Detect which cell encompasses the target text, then output its (X, Y) center coordinate. 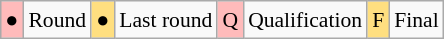
Qualification (305, 20)
Q (230, 20)
Round (57, 20)
Last round (166, 20)
Final (416, 20)
F (378, 20)
